Determine the (x, y) coordinate at the center of the cell enclosing the given text.  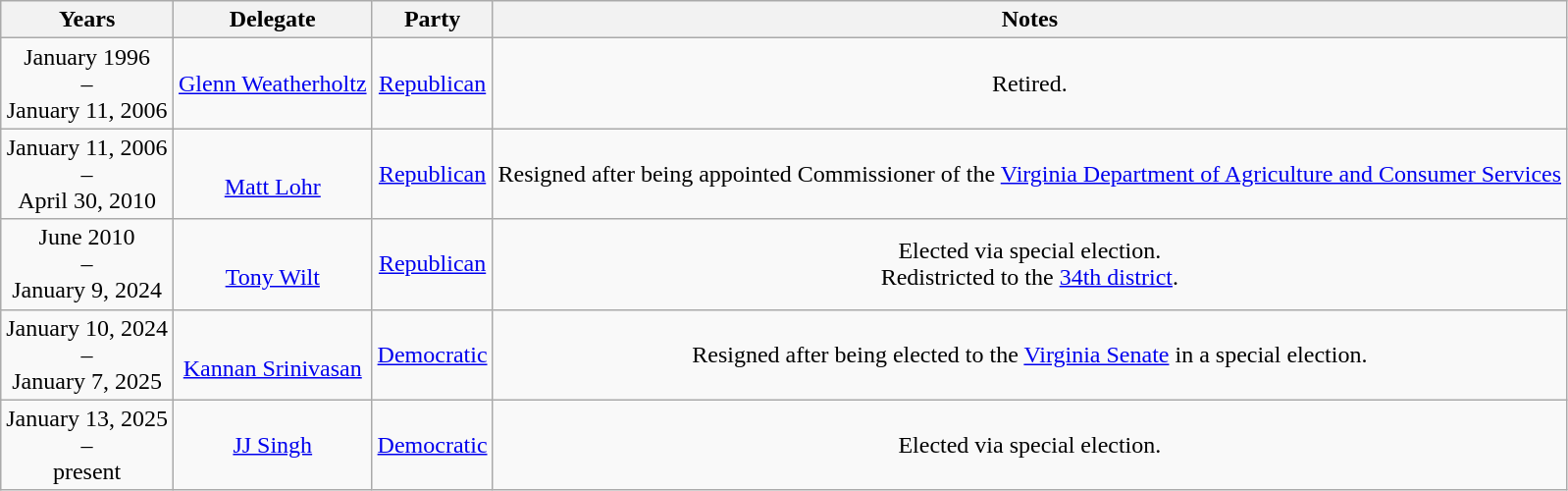
Kannan Srinivasan (273, 355)
Glenn Weatherholtz (273, 83)
Tony Wilt (273, 264)
Resigned after being appointed Commissioner of the Virginia Department of Agriculture and Consumer Services (1030, 174)
Elected via special election. (1030, 445)
Retired. (1030, 83)
January 11, 2006–April 30, 2010 (87, 174)
June 2010–January 9, 2024 (87, 264)
January 10, 2024–January 7, 2025 (87, 355)
Resigned after being elected to the Virginia Senate in a special election. (1030, 355)
January 13, 2025–present (87, 445)
JJ Singh (273, 445)
Elected via special election.Redistricted to the 34th district. (1030, 264)
Matt Lohr (273, 174)
Years (87, 20)
Party (432, 20)
Notes (1030, 20)
January 1996–January 11, 2006 (87, 83)
Delegate (273, 20)
